From the cell containing the given text, extract its center point as [X, Y] coordinate. 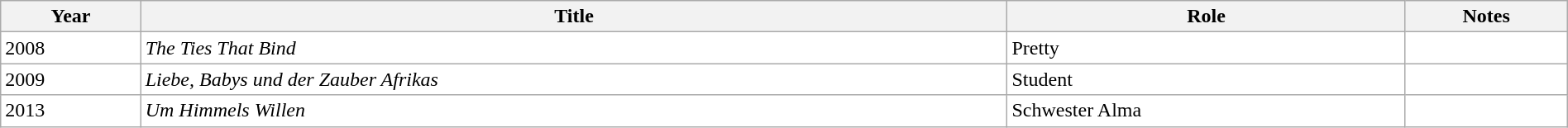
The Ties That Bind [574, 48]
2008 [71, 48]
Um Himmels Willen [574, 111]
Pretty [1206, 48]
Notes [1486, 17]
Liebe, Babys und der Zauber Afrikas [574, 79]
Student [1206, 79]
2013 [71, 111]
2009 [71, 79]
Role [1206, 17]
Schwester Alma [1206, 111]
Year [71, 17]
Title [574, 17]
